Determine the [X, Y] coordinate at the center of the cell enclosing the given text.  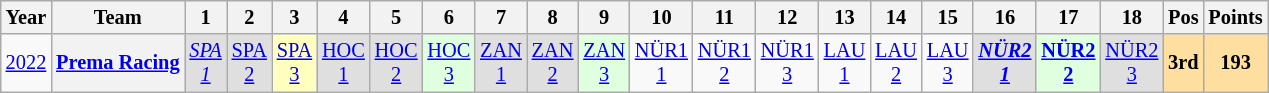
2022 [26, 63]
4 [344, 17]
5 [396, 17]
15 [948, 17]
16 [1004, 17]
ZAN2 [553, 63]
17 [1068, 17]
LAU1 [845, 63]
3 [294, 17]
NÜR12 [724, 63]
NÜR11 [662, 63]
1 [205, 17]
10 [662, 17]
Points [1236, 17]
8 [553, 17]
3rd [1183, 63]
LAU3 [948, 63]
NÜR23 [1132, 63]
193 [1236, 63]
11 [724, 17]
18 [1132, 17]
Year [26, 17]
ZAN3 [604, 63]
13 [845, 17]
SPA1 [205, 63]
HOC1 [344, 63]
HOC3 [448, 63]
NÜR22 [1068, 63]
Team [118, 17]
9 [604, 17]
HOC2 [396, 63]
2 [250, 17]
SPA2 [250, 63]
NÜR13 [788, 63]
7 [501, 17]
Prema Racing [118, 63]
SPA3 [294, 63]
ZAN1 [501, 63]
6 [448, 17]
NÜR21 [1004, 63]
14 [896, 17]
LAU2 [896, 63]
12 [788, 17]
Pos [1183, 17]
